Capture the cell that displays the provided text and extract its (X, Y) central coordinate. 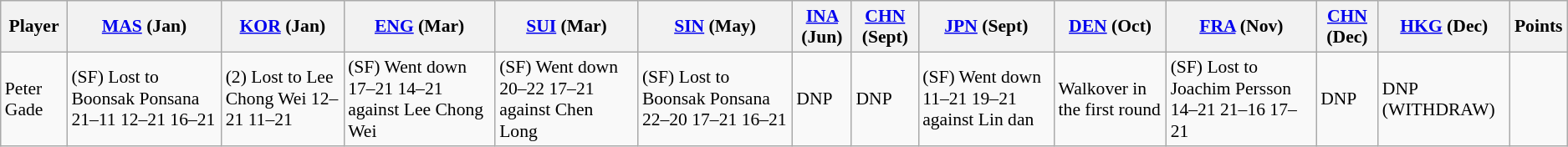
(SF) Went down 17–21 14–21 against Lee Chong Wei (420, 99)
(SF) Went down 20–22 17–21 against Chen Long (567, 99)
Peter Gade (34, 99)
CHN (Sept) (885, 27)
MAS (Jan) (144, 27)
SUI (Mar) (567, 27)
(SF) Went down 11–21 19–21 against Lin dan (986, 99)
(SF) Lost to Boonsak Ponsana 21–11 12–21 16–21 (144, 99)
DEN (Oct) (1111, 27)
CHN (Dec) (1347, 27)
DNP (WITHDRAW) (1444, 99)
Player (34, 27)
(SF) Lost to Boonsak Ponsana 22–20 17–21 16–21 (715, 99)
(SF) Lost to Joachim Persson 14–21 21–16 17–21 (1242, 99)
SIN (May) (715, 27)
(2) Lost to Lee Chong Wei 12–21 11–21 (283, 99)
Walkover in the first round (1111, 99)
INA (Jun) (821, 27)
HKG (Dec) (1444, 27)
Points (1539, 27)
ENG (Mar) (420, 27)
JPN (Sept) (986, 27)
FRA (Nov) (1242, 27)
KOR (Jan) (283, 27)
